Detect which cell encompasses the target text, then output its [X, Y] center coordinate. 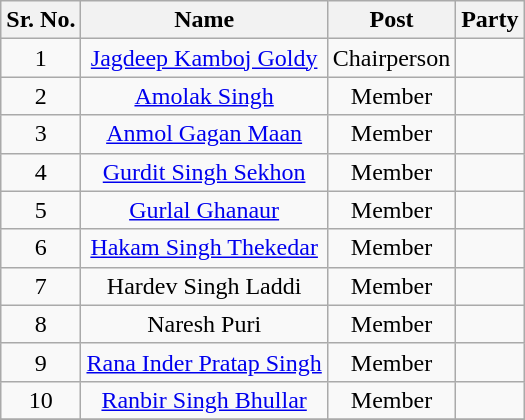
Hardev Singh Laddi [204, 286]
Amolak Singh [204, 96]
3 [41, 134]
4 [41, 172]
Jagdeep Kamboj Goldy [204, 58]
Gurdit Singh Sekhon [204, 172]
Naresh Puri [204, 324]
1 [41, 58]
Rana Inder Pratap Singh [204, 362]
Sr. No. [41, 20]
Hakam Singh Thekedar [204, 248]
Ranbir Singh Bhullar [204, 400]
Gurlal Ghanaur [204, 210]
6 [41, 248]
7 [41, 286]
Party [490, 20]
5 [41, 210]
Anmol Gagan Maan [204, 134]
8 [41, 324]
Name [204, 20]
9 [41, 362]
10 [41, 400]
2 [41, 96]
Chairperson [391, 58]
Post [391, 20]
